Locate the cell with the specified text and output its [X, Y] center coordinate. 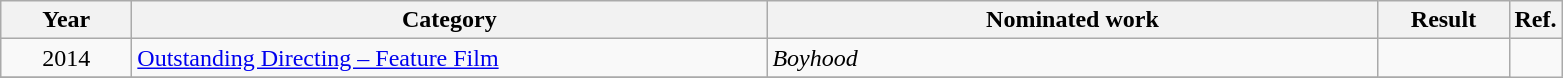
Result [1444, 20]
Outstanding Directing – Feature Film [450, 58]
2014 [66, 58]
Year [66, 20]
Nominated work [1072, 20]
Category [450, 20]
Ref. [1536, 20]
Boyhood [1072, 58]
